Scan for the cell matching the given text and deliver its [X, Y] coordinate at center. 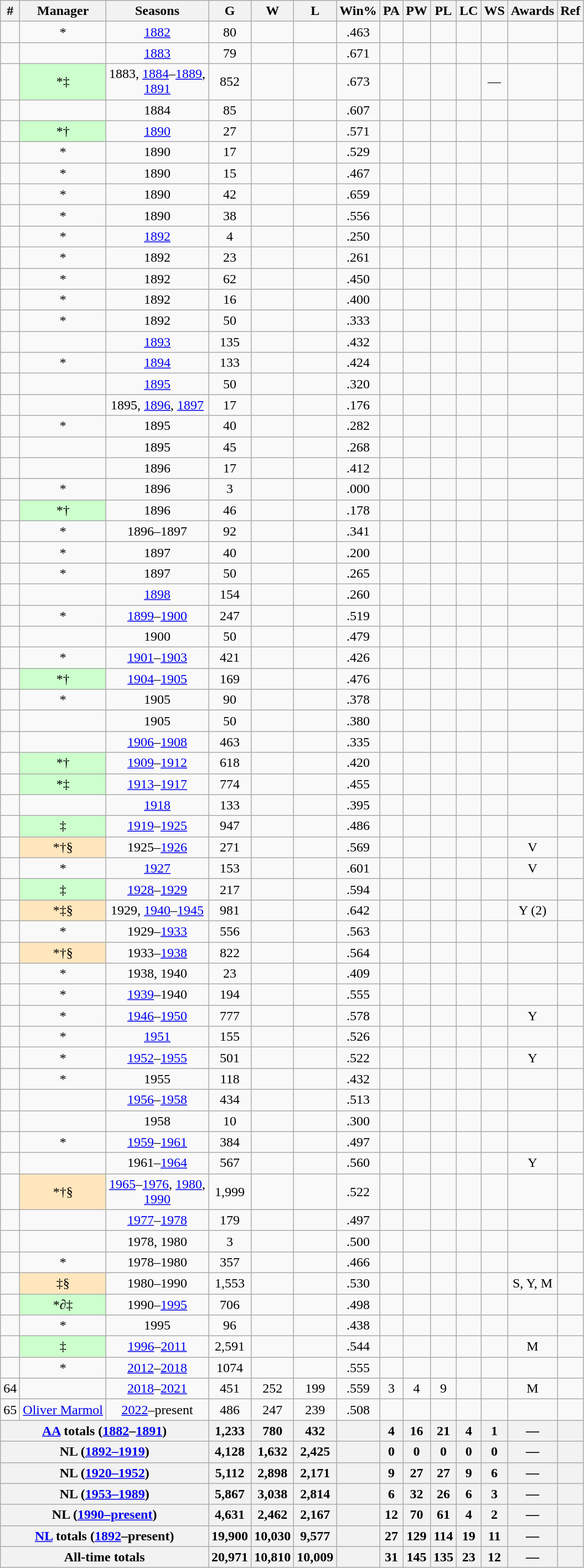
.463 [359, 32]
42 [230, 194]
LC [468, 11]
.671 [359, 53]
1927 [157, 868]
.200 [359, 552]
26 [443, 1494]
155 [230, 1037]
90 [230, 700]
Seasons [157, 11]
5,112 [230, 1473]
2,814 [316, 1494]
38 [230, 215]
.476 [359, 679]
1929–1933 [157, 931]
981 [230, 910]
421 [230, 658]
32 [417, 1494]
.559 [359, 1389]
1074 [230, 1368]
2 [494, 1515]
.300 [359, 1121]
PL [443, 11]
239 [316, 1410]
9,577 [316, 1536]
19 [468, 1536]
432 [316, 1431]
.333 [359, 321]
.578 [359, 1016]
.560 [359, 1163]
1,233 [230, 1431]
.642 [359, 910]
PW [417, 11]
.380 [359, 721]
822 [230, 952]
46 [230, 510]
1901–1903 [157, 658]
.178 [359, 510]
.320 [359, 384]
947 [230, 826]
.176 [359, 405]
5,867 [230, 1494]
15 [230, 173]
.486 [359, 826]
1883 [157, 53]
384 [230, 1142]
706 [230, 1304]
S, Y, M [533, 1283]
1958 [157, 1121]
1928–1929 [157, 889]
774 [230, 784]
.260 [359, 594]
1883, 1884–1889, 1891 [157, 82]
1990–1995 [157, 1304]
11 [494, 1536]
10 [230, 1121]
20,971 [230, 1557]
G [230, 11]
2,591 [230, 1347]
.450 [359, 278]
1933–1938 [157, 952]
1899–1900 [157, 616]
2,171 [316, 1473]
.659 [359, 194]
1900 [157, 637]
Win% [359, 11]
.426 [359, 658]
153 [230, 868]
NL (1990–present) [105, 1515]
1909–1912 [157, 763]
434 [230, 1100]
1939–1940 [157, 995]
852 [230, 82]
.556 [359, 215]
‡§ [63, 1283]
1959–1961 [157, 1142]
L [316, 11]
129 [417, 1536]
.498 [359, 1304]
.563 [359, 931]
Awards [533, 11]
.455 [359, 784]
AA totals (1882–1891) [105, 1431]
1951 [157, 1037]
.594 [359, 889]
118 [230, 1079]
.500 [359, 1241]
567 [230, 1163]
114 [443, 1536]
*∂‡ [63, 1304]
92 [230, 531]
80 [230, 32]
NL (1953–1989) [105, 1494]
1919–1925 [157, 826]
780 [272, 1431]
194 [230, 995]
.569 [359, 847]
.378 [359, 700]
NL totals (1892–present) [105, 1536]
.268 [359, 447]
Y (2) [533, 910]
1896–1897 [157, 531]
31 [391, 1557]
.529 [359, 152]
1929, 1940–1945 [157, 910]
.530 [359, 1283]
2,167 [316, 1515]
10,009 [316, 1557]
1965–1976, 1980, 1990 [157, 1192]
169 [230, 679]
70 [417, 1515]
.250 [359, 236]
.607 [359, 110]
.466 [359, 1262]
145 [417, 1557]
# [10, 11]
.438 [359, 1326]
Manager [63, 11]
1978, 1980 [157, 1241]
.467 [359, 173]
486 [230, 1410]
271 [230, 847]
All-time totals [105, 1557]
.519 [359, 616]
501 [230, 1058]
.400 [359, 300]
179 [230, 1220]
1906–1908 [157, 742]
618 [230, 763]
4,128 [230, 1452]
64 [10, 1389]
45 [230, 447]
2,425 [316, 1452]
777 [230, 1016]
.571 [359, 131]
.395 [359, 805]
1995 [157, 1326]
Ref [570, 11]
2,898 [272, 1473]
451 [230, 1389]
4,631 [230, 1515]
199 [316, 1389]
1977–1978 [157, 1220]
1938, 1940 [157, 974]
1980–1990 [157, 1283]
62 [230, 278]
1894 [157, 363]
W [272, 11]
1956–1958 [157, 1100]
2018–2021 [157, 1389]
.673 [359, 82]
WS [494, 11]
.508 [359, 1410]
.265 [359, 573]
Oliver Marmol [63, 1410]
1884 [157, 110]
.564 [359, 952]
2,462 [272, 1515]
.261 [359, 257]
.424 [359, 363]
1,632 [272, 1452]
556 [230, 931]
1918 [157, 805]
21 [443, 1431]
463 [230, 742]
1898 [157, 594]
19,900 [230, 1536]
1913–1917 [157, 784]
10,810 [272, 1557]
1978–1980 [157, 1262]
1 [494, 1431]
1925–1926 [157, 847]
1895, 1896, 1897 [157, 405]
2022–present [157, 1410]
.544 [359, 1347]
— [494, 82]
1955 [157, 1079]
1893 [157, 342]
NL (1920–1952) [105, 1473]
252 [272, 1389]
357 [230, 1262]
.420 [359, 763]
1,553 [230, 1283]
NL (1892–1919) [105, 1452]
2012–2018 [157, 1368]
79 [230, 53]
96 [230, 1326]
61 [443, 1515]
.412 [359, 468]
.000 [359, 489]
65 [10, 1410]
PA [391, 11]
.341 [359, 531]
85 [230, 110]
.526 [359, 1037]
1,999 [230, 1192]
.479 [359, 637]
*‡§ [63, 910]
.513 [359, 1100]
217 [230, 889]
.335 [359, 742]
1882 [157, 32]
1996–2011 [157, 1347]
.282 [359, 426]
1904–1905 [157, 679]
1946–1950 [157, 1016]
1952–1955 [157, 1058]
1961–1964 [157, 1163]
154 [230, 594]
.601 [359, 868]
.409 [359, 974]
3,038 [272, 1494]
10,030 [272, 1536]
